Pinpoint the cell where the given text exists, returning its [x, y] midpoint coordinate. 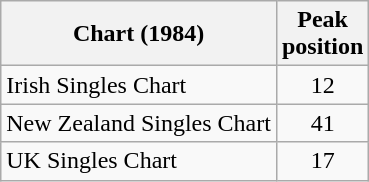
Peakposition [322, 34]
Chart (1984) [139, 34]
New Zealand Singles Chart [139, 123]
12 [322, 85]
17 [322, 161]
UK Singles Chart [139, 161]
Irish Singles Chart [139, 85]
41 [322, 123]
